Detect which cell encompasses the target text, then output its [X, Y] center coordinate. 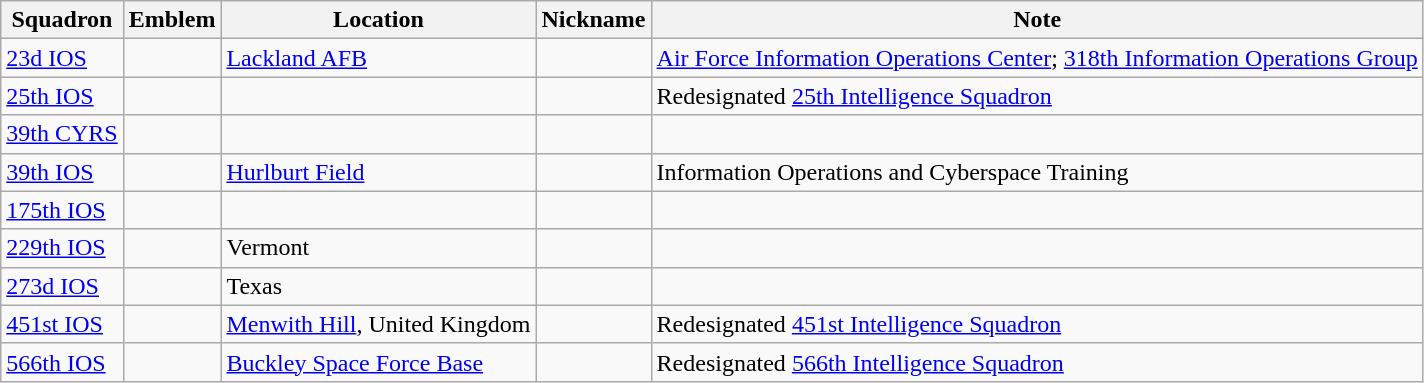
451st IOS [62, 324]
25th IOS [62, 96]
Note [1037, 20]
Redesignated 451st Intelligence Squadron [1037, 324]
Buckley Space Force Base [378, 362]
229th IOS [62, 248]
Information Operations and Cyberspace Training [1037, 172]
Air Force Information Operations Center; 318th Information Operations Group [1037, 58]
Menwith Hill, United Kingdom [378, 324]
Hurlburt Field [378, 172]
39th CYRS [62, 134]
Redesignated 25th Intelligence Squadron [1037, 96]
Lackland AFB [378, 58]
273d IOS [62, 286]
Emblem [172, 20]
Redesignated 566th Intelligence Squadron [1037, 362]
566th IOS [62, 362]
Location [378, 20]
175th IOS [62, 210]
Vermont [378, 248]
Nickname [594, 20]
Texas [378, 286]
Squadron [62, 20]
23d IOS [62, 58]
39th IOS [62, 172]
